Search for the cell housing the specified text and yield its (x, y) center coordinate. 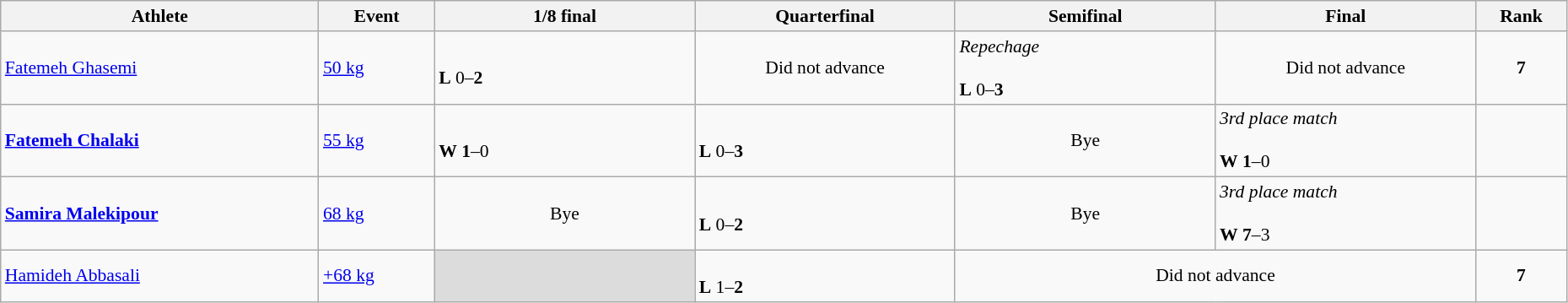
Hamideh Abbasali (160, 277)
1/8 final (565, 16)
Event (376, 16)
55 kg (376, 140)
L 0–3 (825, 140)
3rd place matchW 7–3 (1346, 214)
Rank (1522, 16)
Final (1346, 16)
Fatemeh Ghasemi (160, 68)
RepechageL 0–3 (1085, 68)
50 kg (376, 68)
+68 kg (376, 277)
Samira Malekipour (160, 214)
Semifinal (1085, 16)
Fatemeh Chalaki (160, 140)
Quarterfinal (825, 16)
3rd place matchW 1–0 (1346, 140)
Athlete (160, 16)
W 1–0 (565, 140)
L 1–2 (825, 277)
68 kg (376, 214)
